Search for the cell housing the specified text and yield its [X, Y] center coordinate. 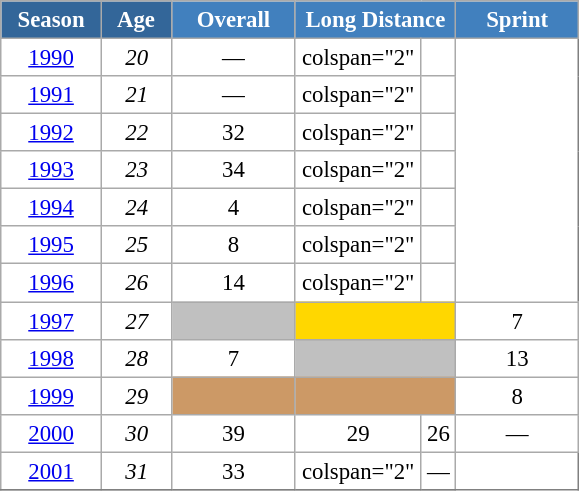
Overall [234, 20]
14 [234, 283]
1993 [52, 170]
27 [136, 321]
2000 [52, 433]
21 [136, 95]
1999 [52, 396]
2001 [52, 471]
31 [136, 471]
23 [136, 170]
1994 [52, 208]
33 [234, 471]
1998 [52, 358]
22 [136, 133]
1990 [52, 58]
4 [234, 208]
1997 [52, 321]
30 [136, 433]
Long Distance [376, 20]
34 [234, 170]
Age [136, 20]
32 [234, 133]
20 [136, 58]
13 [518, 358]
25 [136, 245]
1991 [52, 95]
Season [52, 20]
1996 [52, 283]
1992 [52, 133]
39 [234, 433]
Sprint [518, 20]
1995 [52, 245]
28 [136, 358]
24 [136, 208]
